Locate the cell with the specified text and output its (x, y) center coordinate. 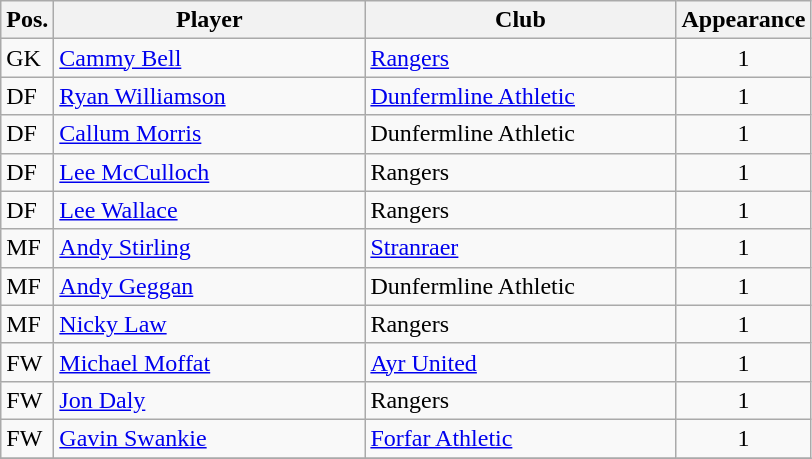
Gavin Swankie (210, 438)
Forfar Athletic (520, 438)
Appearance (744, 20)
Lee McCulloch (210, 172)
Nicky Law (210, 324)
Ayr United (520, 362)
Andy Geggan (210, 286)
Ryan Williamson (210, 96)
GK (28, 58)
Stranraer (520, 248)
Andy Stirling (210, 248)
Lee Wallace (210, 210)
Michael Moffat (210, 362)
Pos. (28, 20)
Jon Daly (210, 400)
Club (520, 20)
Cammy Bell (210, 58)
Callum Morris (210, 134)
Player (210, 20)
